For the text-containing cell, return its midpoint in (X, Y) coordinate format. 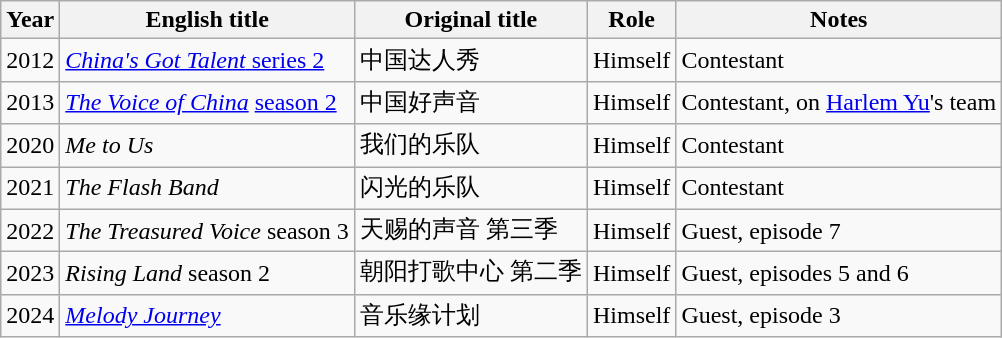
Guest, episode 7 (839, 230)
Notes (839, 20)
English title (208, 20)
2020 (30, 146)
Guest, episodes 5 and 6 (839, 274)
Me to Us (208, 146)
Melody Journey (208, 316)
中国好声音 (470, 102)
Role (631, 20)
中国达人秀 (470, 60)
2021 (30, 188)
我们的乐队 (470, 146)
朝阳打歌中心 第二季 (470, 274)
2024 (30, 316)
天赐的声音 第三季 (470, 230)
The Flash Band (208, 188)
2013 (30, 102)
音乐缘计划 (470, 316)
Guest, episode 3 (839, 316)
Year (30, 20)
China's Got Talent series 2 (208, 60)
The Treasured Voice season 3 (208, 230)
Original title (470, 20)
闪光的乐队 (470, 188)
2023 (30, 274)
Rising Land season 2 (208, 274)
2022 (30, 230)
The Voice of China season 2 (208, 102)
Contestant, on Harlem Yu's team (839, 102)
2012 (30, 60)
